Find where the given text appears and provide that cell's center as (x, y) coordinate. 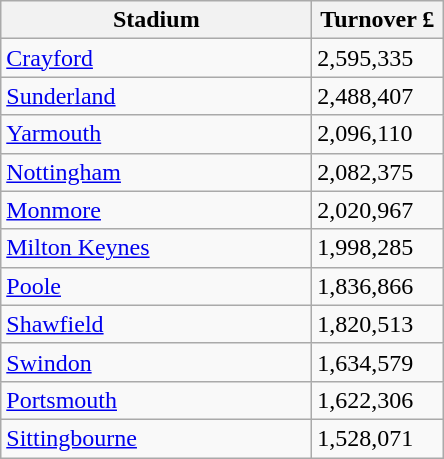
2,020,967 (378, 210)
Nottingham (156, 172)
1,998,285 (378, 248)
1,622,306 (378, 400)
2,082,375 (378, 172)
1,634,579 (378, 362)
Shawfield (156, 324)
2,488,407 (378, 96)
Yarmouth (156, 134)
Poole (156, 286)
2,595,335 (378, 58)
Sittingbourne (156, 438)
1,528,071 (378, 438)
2,096,110 (378, 134)
Swindon (156, 362)
1,836,866 (378, 286)
Monmore (156, 210)
Milton Keynes (156, 248)
Sunderland (156, 96)
Stadium (156, 20)
Portsmouth (156, 400)
Crayford (156, 58)
1,820,513 (378, 324)
Turnover £ (378, 20)
